Extract the (x, y) coordinate from the center of the cell holding the provided text.  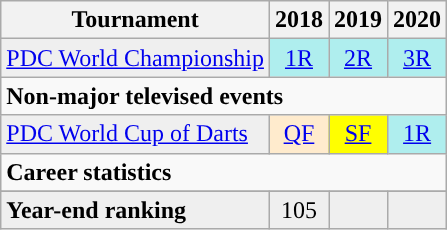
SF (358, 134)
Non-major televised events (224, 96)
2R (358, 58)
PDC World Championship (136, 58)
105 (298, 210)
Career statistics (224, 172)
2018 (298, 20)
Year-end ranking (136, 210)
QF (298, 134)
PDC World Cup of Darts (136, 134)
2020 (418, 20)
3R (418, 58)
Tournament (136, 20)
2019 (358, 20)
